Identify which cell holds the provided text, then report its (X, Y) central coordinate. 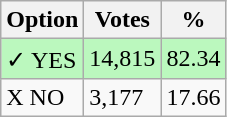
14,815 (122, 59)
Votes (122, 20)
82.34 (194, 59)
X NO (42, 97)
✓ YES (42, 59)
3,177 (122, 97)
17.66 (194, 97)
% (194, 20)
Option (42, 20)
